Find where the given text appears and provide that cell's center as [x, y] coordinate. 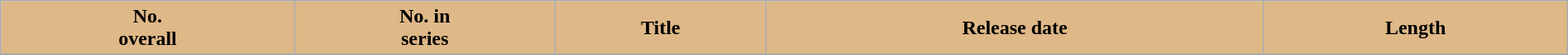
Title [660, 28]
No.overall [147, 28]
Release date [1015, 28]
Length [1416, 28]
No. inseries [425, 28]
